Return [x, y] of the center of cell containing provided text 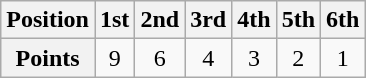
1st [114, 20]
2 [298, 58]
6 [160, 58]
4 [208, 58]
2nd [160, 20]
3rd [208, 20]
9 [114, 58]
3 [254, 58]
Position [48, 20]
Points [48, 58]
5th [298, 20]
1 [343, 58]
6th [343, 20]
4th [254, 20]
